For the text-containing cell, return its midpoint in [X, Y] coordinate format. 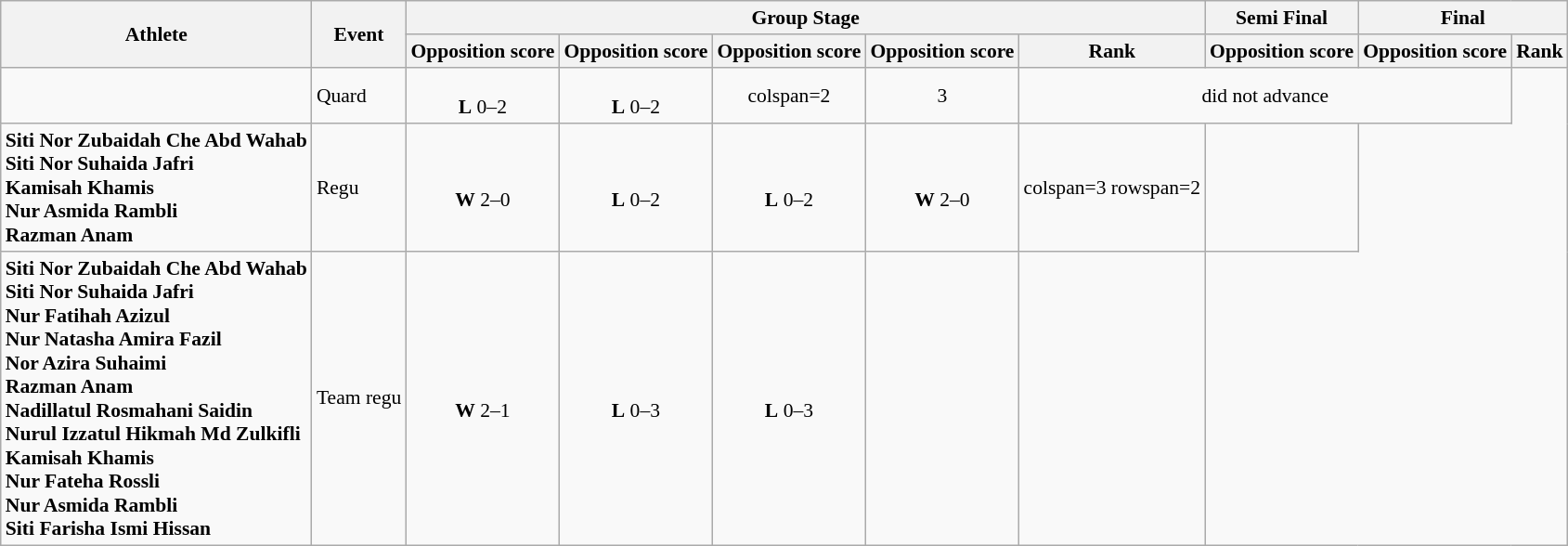
Regu [359, 188]
Event [359, 33]
Quard [359, 95]
did not advance [1266, 95]
Final [1463, 18]
W 2–1 [483, 398]
colspan=2 [789, 95]
Athlete [156, 33]
Team regu [359, 398]
colspan=3 rowspan=2 [1112, 188]
3 [941, 95]
Group Stage [806, 18]
Siti Nor Zubaidah Che Abd WahabSiti Nor Suhaida JafriKamisah KhamisNur Asmida RambliRazman Anam [156, 188]
Semi Final [1281, 18]
